Find where the given text appears and provide that cell's center as (X, Y) coordinate. 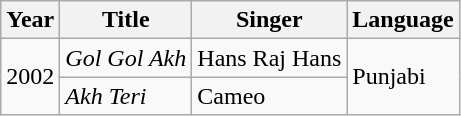
Language (403, 20)
Hans Raj Hans (270, 58)
Gol Gol Akh (126, 58)
Title (126, 20)
2002 (30, 77)
Singer (270, 20)
Punjabi (403, 77)
Cameo (270, 96)
Akh Teri (126, 96)
Year (30, 20)
